Output the (x, y) coordinate of the center of the cell containing the given text.  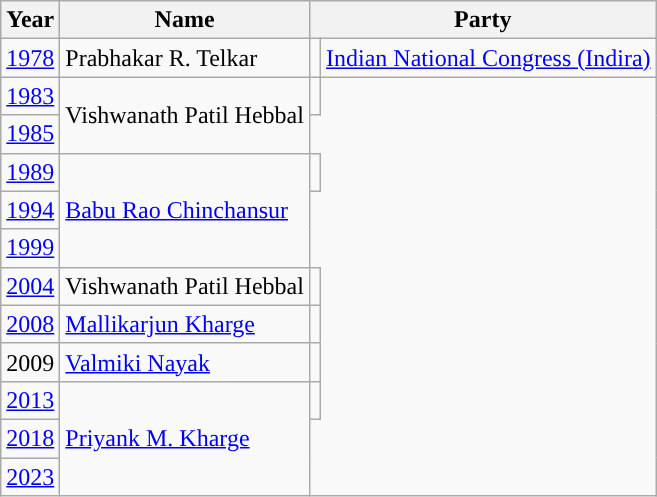
Name (185, 20)
2009 (30, 362)
2023 (30, 477)
Prabhakar R. Telkar (185, 58)
Mallikarjun Kharge (185, 324)
Valmiki Nayak (185, 362)
2018 (30, 438)
Indian National Congress (Indira) (488, 58)
1989 (30, 172)
2004 (30, 286)
2013 (30, 400)
2008 (30, 324)
Priyank M. Kharge (185, 438)
Year (30, 20)
1983 (30, 96)
1985 (30, 134)
1978 (30, 58)
Babu Rao Chinchansur (185, 210)
Party (482, 20)
1994 (30, 210)
1999 (30, 248)
